Pinpoint the cell where the given text exists, returning its [x, y] midpoint coordinate. 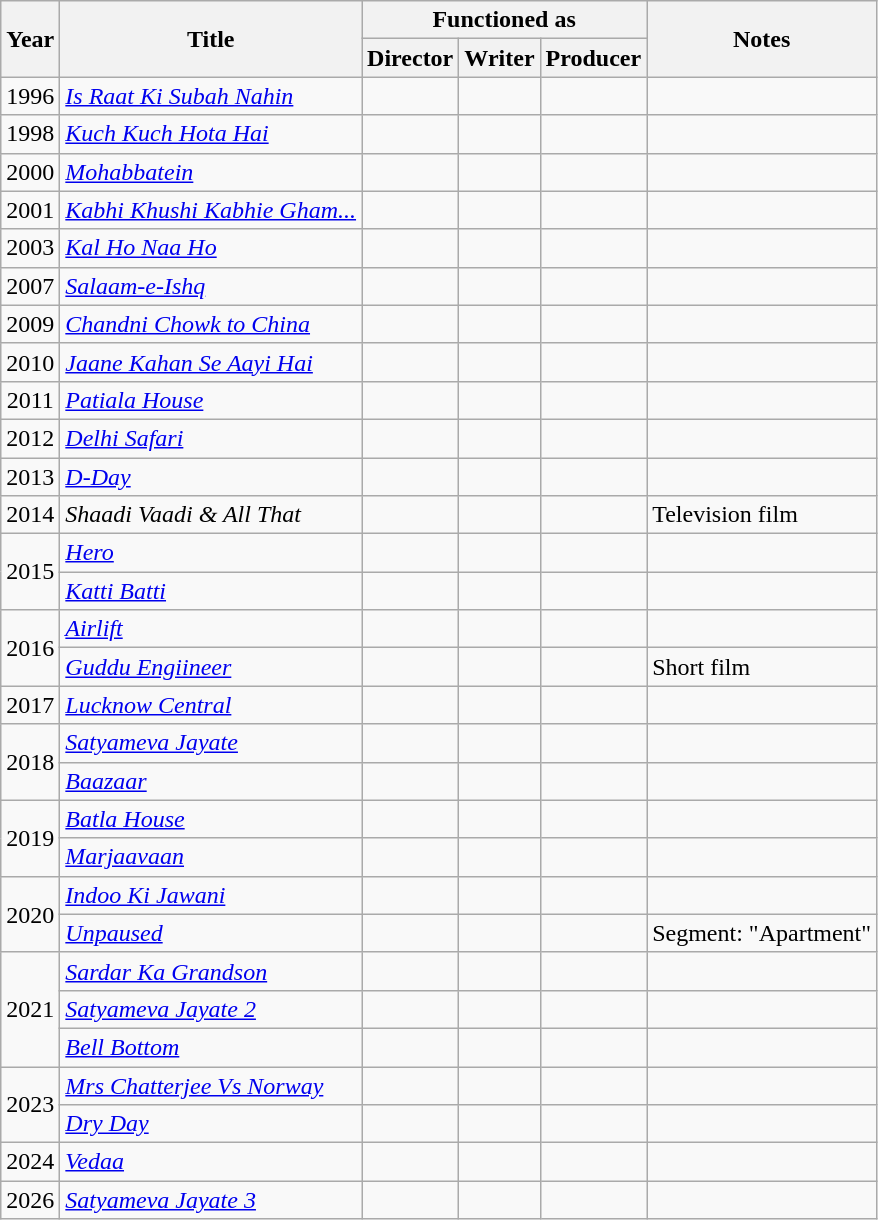
2026 [30, 1200]
2020 [30, 914]
2003 [30, 248]
Marjaavaan [211, 857]
2019 [30, 838]
Airlift [211, 629]
Patiala House [211, 400]
Bell Bottom [211, 1047]
2014 [30, 515]
Kabhi Khushi Kabhie Gham... [211, 210]
Baazaar [211, 781]
Title [211, 39]
2007 [30, 286]
2000 [30, 172]
Katti Batti [211, 591]
2024 [30, 1162]
2010 [30, 362]
Lucknow Central [211, 705]
Segment: "Apartment" [762, 933]
Functioned as [504, 20]
Jaane Kahan Se Aayi Hai [211, 362]
2021 [30, 1009]
Mohabbatein [211, 172]
Short film [762, 667]
Notes [762, 39]
Is Raat Ki Subah Nahin [211, 96]
2018 [30, 762]
Producer [594, 58]
1998 [30, 134]
2015 [30, 572]
Batla House [211, 819]
Kuch Kuch Hota Hai [211, 134]
Writer [500, 58]
2013 [30, 477]
Satyameva Jayate [211, 743]
2001 [30, 210]
2011 [30, 400]
2017 [30, 705]
2012 [30, 438]
Chandni Chowk to China [211, 324]
Sardar Ka Grandson [211, 971]
1996 [30, 96]
Kal Ho Naa Ho [211, 248]
D-Day [211, 477]
2009 [30, 324]
Salaam-e-Ishq [211, 286]
Delhi Safari [211, 438]
Satyameva Jayate 3 [211, 1200]
Satyameva Jayate 2 [211, 1009]
Vedaa [211, 1162]
Shaadi Vaadi & All That [211, 515]
Indoo Ki Jawani [211, 895]
Guddu Engiineer [211, 667]
Mrs Chatterjee Vs Norway [211, 1085]
Year [30, 39]
Dry Day [211, 1124]
Hero [211, 553]
Television film [762, 515]
Unpaused [211, 933]
2016 [30, 648]
Director [410, 58]
2023 [30, 1104]
